Pinpoint the cell where the given text exists, returning its (X, Y) midpoint coordinate. 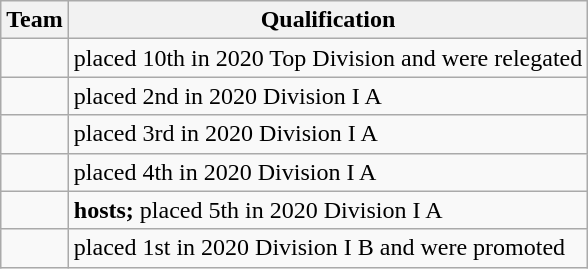
Team (35, 20)
placed 3rd in 2020 Division I A (328, 134)
placed 10th in 2020 Top Division and were relegated (328, 58)
Qualification (328, 20)
placed 1st in 2020 Division I B and were promoted (328, 248)
placed 2nd in 2020 Division I A (328, 96)
hosts; placed 5th in 2020 Division I A (328, 210)
placed 4th in 2020 Division I A (328, 172)
